Scan for the cell matching the given text and deliver its (x, y) coordinate at center. 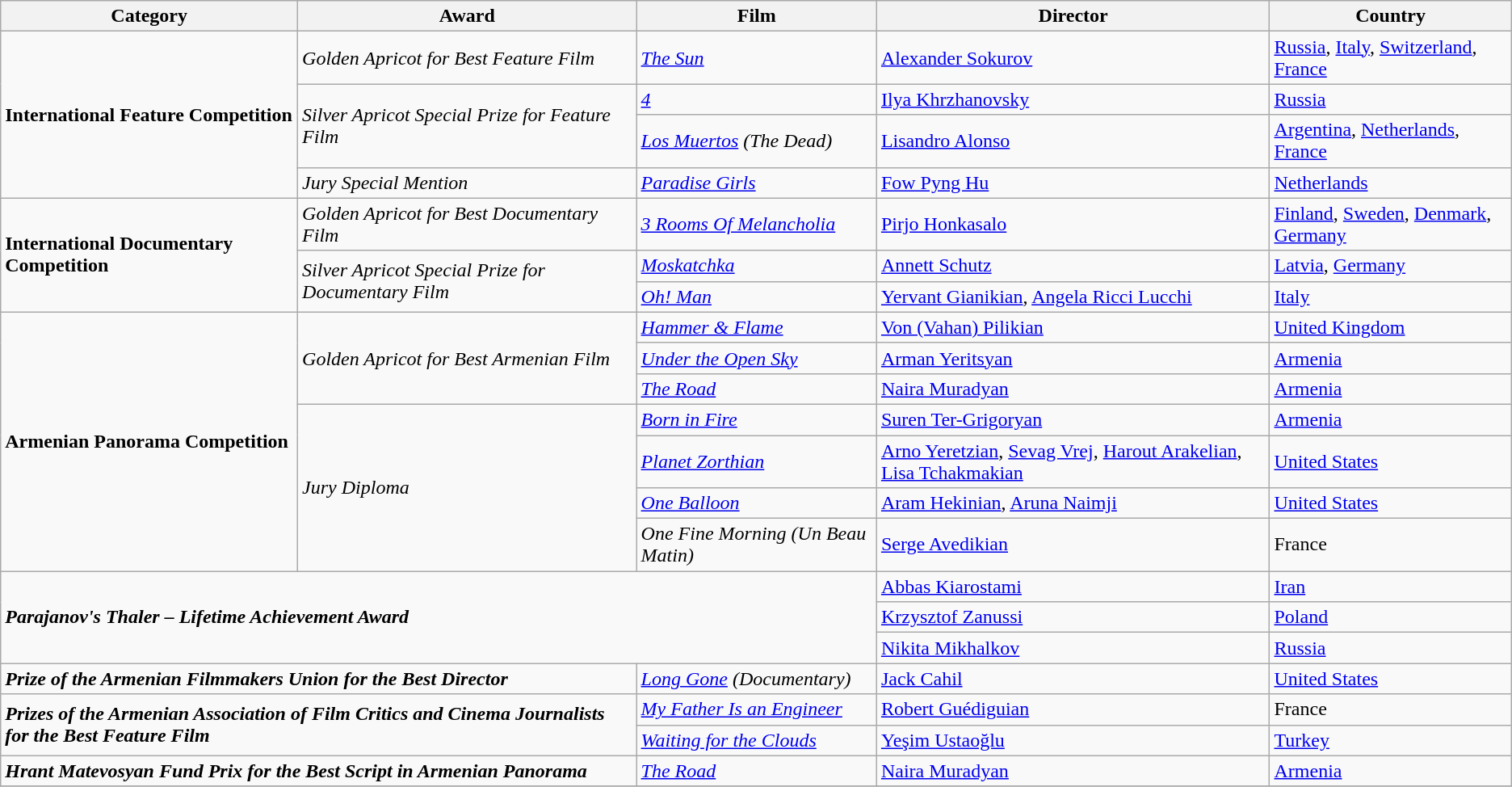
Aram Hekinian, Aruna Naimji (1073, 503)
Ilya Khrzhanovsky (1073, 99)
One Balloon (756, 503)
Annett Schutz (1073, 266)
Parajanov's Thaler – Lifetime Achievement Award (439, 617)
Lisandro Alonso (1073, 141)
Pirjo Honkasalo (1073, 225)
Silver Apricot Special Prize for Documentary Film (468, 281)
International Documentary Competition (149, 255)
Nikita Mikhalkov (1073, 648)
Von (Vahan) Pilikian (1073, 327)
Waiting for the Clouds (756, 740)
Latvia, Germany (1391, 266)
Paradise Girls (756, 183)
Jury Diploma (468, 487)
Argentina, Netherlands, France (1391, 141)
Serge Avedikian (1073, 545)
Prizes of the Armenian Association of Film Critics and Cinema Journalists for the Best Feature Film (318, 725)
Arman Yeritsyan (1073, 358)
3 Rooms Of Melancholia (756, 225)
Italy (1391, 297)
Award (468, 16)
Golden Apricot for Best Armenian Film (468, 358)
Born in Fire (756, 419)
Hrant Matevosyan Fund Prix for the Best Script in Armenian Panorama (318, 771)
Yeşim Ustaoğlu (1073, 740)
Yervant Gianikian, Angela Ricci Lucchi (1073, 297)
Country (1391, 16)
Netherlands (1391, 183)
One Fine Morning (Un Beau Matin) (756, 545)
The Sun (756, 58)
Moskatchka (756, 266)
Russia, Italy, Switzerland, France (1391, 58)
Armenian Panorama Competition (149, 441)
Category (149, 16)
Turkey (1391, 740)
Abbas Kiarostami (1073, 587)
Iran (1391, 587)
Jury Special Mention (468, 183)
Poland (1391, 617)
4 (756, 99)
Robert Guédiguian (1073, 709)
Oh! Man (756, 297)
My Father Is an Engineer (756, 709)
Krzysztof Zanussi (1073, 617)
Alexander Sokurov (1073, 58)
Suren Ter-Grigoryan (1073, 419)
Planet Zorthian (756, 461)
Golden Apricot for Best Documentary Film (468, 225)
Hammer & Flame (756, 327)
Under the Open Sky (756, 358)
United Kingdom (1391, 327)
Jack Cahil (1073, 679)
Prize of the Armenian Filmmakers Union for the Best Director (318, 679)
Finland, Sweden, Denmark, Germany (1391, 225)
Los Muertos (The Dead) (756, 141)
Golden Apricot for Best Feature Film (468, 58)
Director (1073, 16)
Long Gone (Documentary) (756, 679)
International Feature Competition (149, 115)
Silver Apricot Special Prize for Feature Film (468, 126)
Fow Pyng Hu (1073, 183)
Arno Yeretzian, Sevag Vrej, Harout Arakelian, Lisa Tchakmakian (1073, 461)
Film (756, 16)
